Find where the given text appears and provide that cell's center as [x, y] coordinate. 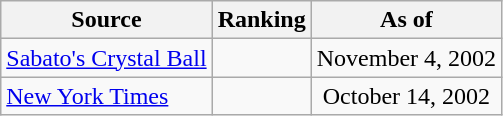
New York Times [106, 96]
As of [406, 20]
October 14, 2002 [406, 96]
Sabato's Crystal Ball [106, 58]
Ranking [262, 20]
November 4, 2002 [406, 58]
Source [106, 20]
